Provide the (X, Y) coordinate of the cell's center where the given text is located.  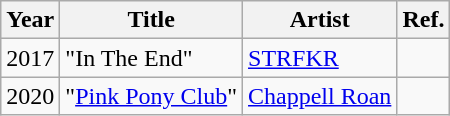
Year (30, 20)
Ref. (424, 20)
"In The End" (152, 58)
2020 (30, 96)
2017 (30, 58)
Chappell Roan (320, 96)
STRFKR (320, 58)
Title (152, 20)
"Pink Pony Club" (152, 96)
Artist (320, 20)
